Detect which cell encompasses the target text, then output its (X, Y) center coordinate. 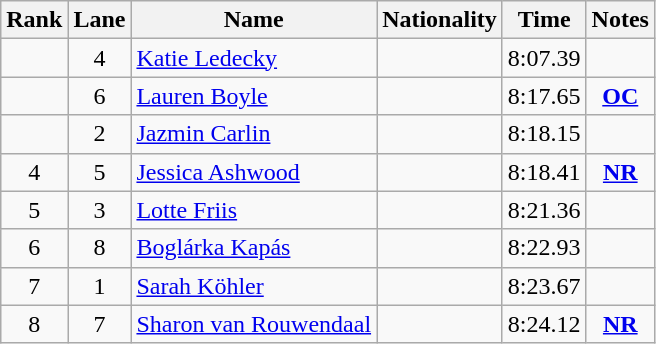
8:24.12 (544, 324)
Lotte Friis (254, 210)
2 (100, 134)
Rank (34, 20)
Katie Ledecky (254, 58)
Lane (100, 20)
Notes (620, 20)
Name (254, 20)
8:23.67 (544, 286)
OC (620, 96)
Lauren Boyle (254, 96)
8:21.36 (544, 210)
8:18.41 (544, 172)
3 (100, 210)
Jazmin Carlin (254, 134)
1 (100, 286)
Boglárka Kapás (254, 248)
Sharon van Rouwendaal (254, 324)
8:17.65 (544, 96)
Time (544, 20)
Nationality (440, 20)
8:18.15 (544, 134)
Sarah Köhler (254, 286)
8:07.39 (544, 58)
8:22.93 (544, 248)
Jessica Ashwood (254, 172)
